Pinpoint the cell where the given text exists, returning its (x, y) midpoint coordinate. 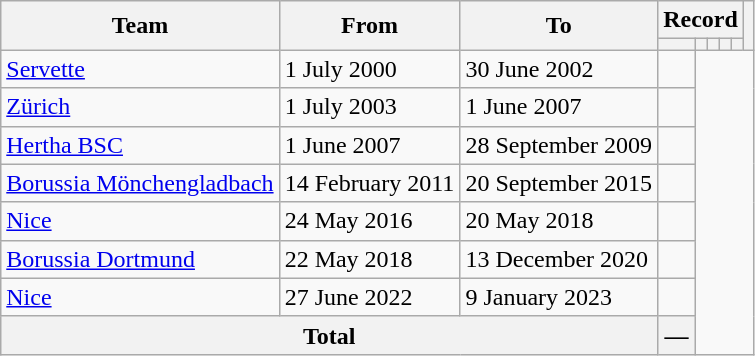
Team (140, 26)
30 June 2002 (559, 69)
13 December 2020 (559, 259)
20 May 2018 (559, 221)
Zürich (140, 107)
Hertha BSC (140, 145)
From (370, 26)
22 May 2018 (370, 259)
27 June 2022 (370, 297)
1 July 2000 (370, 69)
24 May 2016 (370, 221)
9 January 2023 (559, 297)
1 July 2003 (370, 107)
14 February 2011 (370, 183)
28 September 2009 (559, 145)
Record (701, 20)
20 September 2015 (559, 183)
— (677, 335)
Borussia Dortmund (140, 259)
Servette (140, 69)
Borussia Mönchengladbach (140, 183)
Total (330, 335)
To (559, 26)
